Scan for the cell matching the given text and deliver its [x, y] coordinate at center. 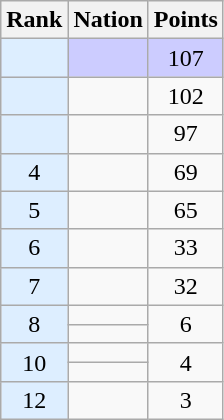
65 [186, 210]
10 [34, 362]
Nation [108, 20]
Points [186, 20]
69 [186, 172]
12 [34, 400]
102 [186, 96]
32 [186, 286]
33 [186, 248]
Rank [34, 20]
5 [34, 210]
7 [34, 286]
107 [186, 58]
97 [186, 134]
8 [34, 324]
3 [186, 400]
